Determine the (x, y) coordinate at the center of the cell enclosing the given text.  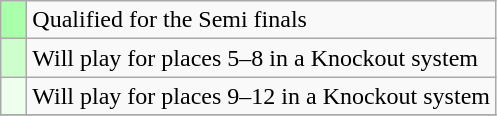
Qualified for the Semi finals (262, 20)
Will play for places 9–12 in a Knockout system (262, 96)
Will play for places 5–8 in a Knockout system (262, 58)
